Find where the given text appears and provide that cell's center as [X, Y] coordinate. 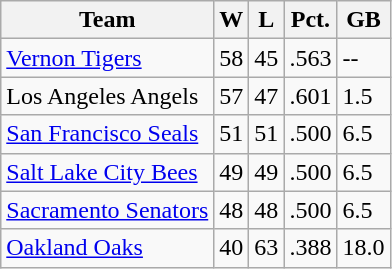
Los Angeles Angels [108, 96]
.563 [310, 58]
1.5 [364, 96]
L [266, 20]
40 [232, 248]
Sacramento Senators [108, 210]
18.0 [364, 248]
Oakland Oaks [108, 248]
Team [108, 20]
Vernon Tigers [108, 58]
45 [266, 58]
GB [364, 20]
.601 [310, 96]
Salt Lake City Bees [108, 172]
57 [232, 96]
.388 [310, 248]
W [232, 20]
47 [266, 96]
63 [266, 248]
Pct. [310, 20]
58 [232, 58]
-- [364, 58]
San Francisco Seals [108, 134]
